For the text-containing cell, return its midpoint in (x, y) coordinate format. 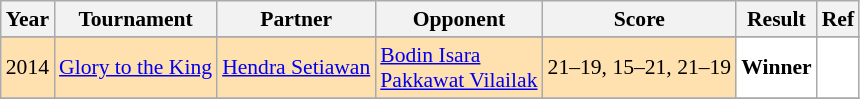
Year (28, 19)
Ref (838, 19)
Tournament (136, 19)
Bodin Isara Pakkawat Vilailak (458, 68)
Hendra Setiawan (296, 68)
21–19, 15–21, 21–19 (640, 68)
Opponent (458, 19)
2014 (28, 68)
Winner (776, 68)
Result (776, 19)
Score (640, 19)
Partner (296, 19)
Glory to the King (136, 68)
